Determine the [x, y] coordinate at the center of the cell enclosing the given text.  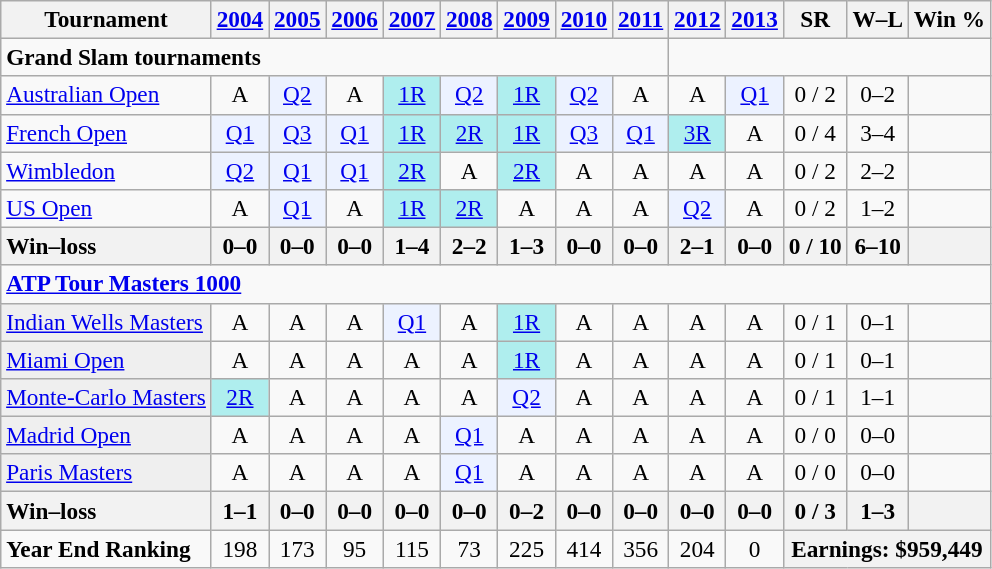
Year End Ranking [106, 548]
225 [526, 548]
0 / 10 [815, 246]
2011 [641, 19]
Wimbledon [106, 170]
6–10 [878, 246]
French Open [106, 133]
2005 [298, 19]
2006 [354, 19]
W–L [878, 19]
Miami Open [106, 359]
2004 [240, 19]
Win % [949, 19]
0 / 3 [815, 510]
2013 [754, 19]
3R [698, 133]
Madrid Open [106, 435]
Earnings: $959,449 [886, 548]
356 [641, 548]
2012 [698, 19]
Grand Slam tournaments [335, 57]
Australian Open [106, 95]
3–4 [878, 133]
2–1 [698, 246]
Indian Wells Masters [106, 322]
414 [584, 548]
173 [298, 548]
1–2 [878, 208]
0 [754, 548]
2008 [470, 19]
Tournament [106, 19]
0 / 4 [815, 133]
2009 [526, 19]
204 [698, 548]
2010 [584, 19]
198 [240, 548]
73 [470, 548]
ATP Tour Masters 1000 [496, 284]
2007 [412, 19]
1–4 [412, 246]
Paris Masters [106, 473]
SR [815, 19]
Monte-Carlo Masters [106, 397]
95 [354, 548]
US Open [106, 208]
115 [412, 548]
